Extract the (X, Y) coordinate from the center of the cell holding the provided text.  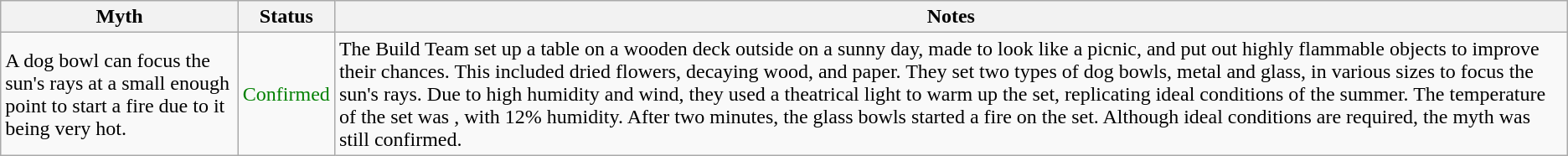
Status (286, 17)
Confirmed (286, 94)
A dog bowl can focus the sun's rays at a small enough point to start a fire due to it being very hot. (120, 94)
Myth (120, 17)
Notes (951, 17)
